Extract the (x, y) coordinate from the center of the cell holding the provided text.  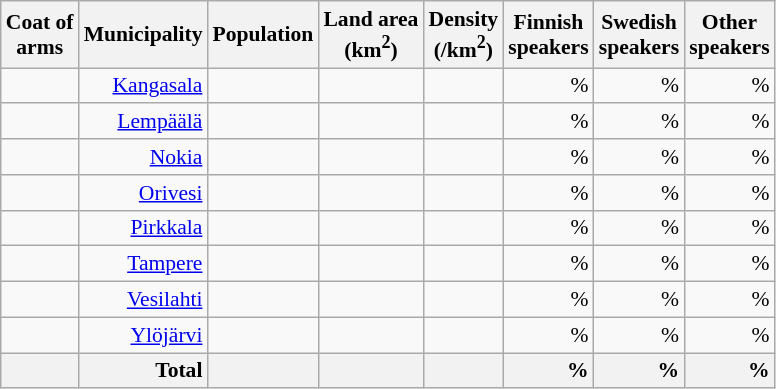
Nokia (144, 157)
Vesilahti (144, 300)
Lempäälä (144, 122)
Kangasala (144, 86)
Finnishspeakers (548, 34)
Coat ofarms (40, 34)
Otherspeakers (729, 34)
Total (144, 371)
Municipality (144, 34)
Density(/km2) (463, 34)
Land area(km2) (370, 34)
Population (262, 34)
Tampere (144, 264)
Pirkkala (144, 228)
Orivesi (144, 193)
Swedishspeakers (639, 34)
Ylöjärvi (144, 335)
